Output the (X, Y) coordinate of the center of the cell containing the given text.  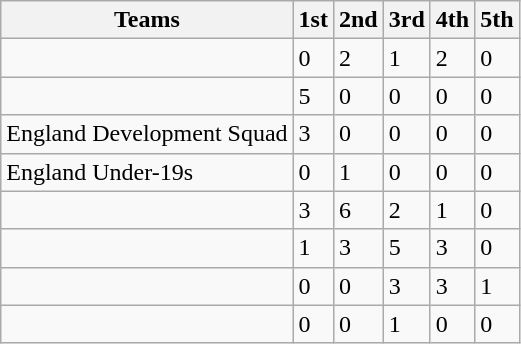
England Development Squad (147, 134)
2nd (358, 20)
5th (497, 20)
Teams (147, 20)
1st (313, 20)
6 (358, 210)
3rd (406, 20)
4th (452, 20)
England Under-19s (147, 172)
